Identify which cell holds the provided text, then report its (X, Y) central coordinate. 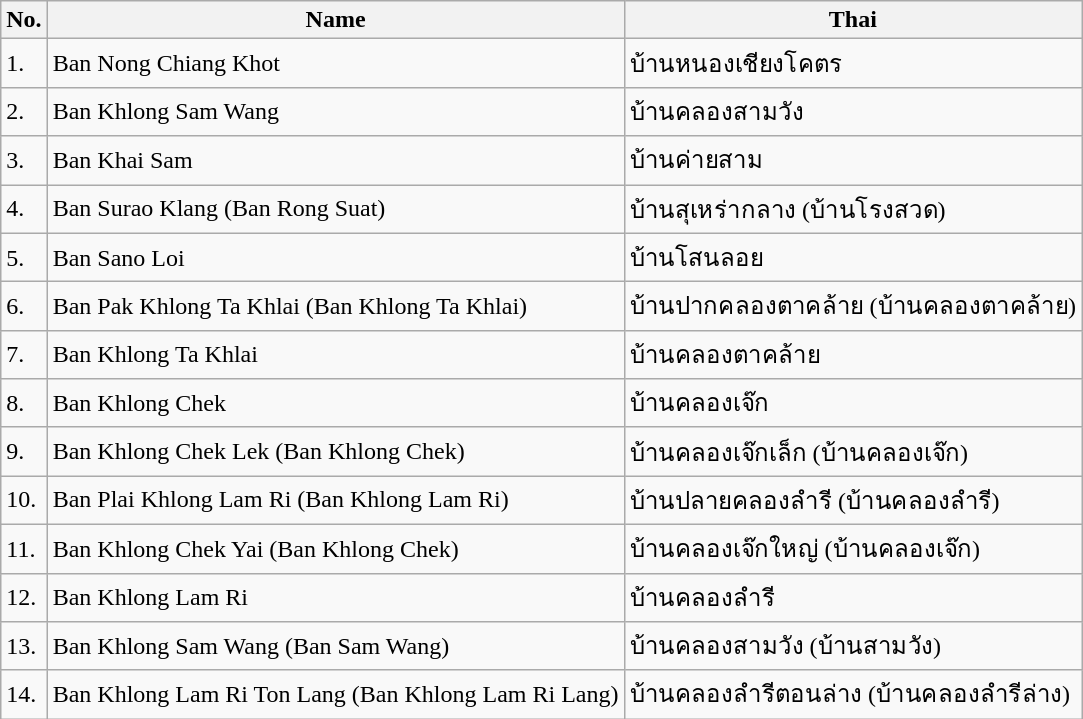
9. (24, 452)
8. (24, 404)
บ้านคลองลำรีตอนล่าง (บ้านคลองลำรีล่าง) (853, 694)
Ban Pak Khlong Ta Khlai (Ban Khlong Ta Khlai) (336, 306)
11. (24, 548)
บ้านสุเหร่ากลาง (บ้านโรงสวด) (853, 208)
บ้านคลองสามวัง (บ้านสามวัง) (853, 646)
6. (24, 306)
Name (336, 20)
บ้านค่ายสาม (853, 160)
1. (24, 64)
Ban Khlong Chek Lek (Ban Khlong Chek) (336, 452)
2. (24, 112)
บ้านหนองเชียงโคตร (853, 64)
Thai (853, 20)
บ้านปลายคลองลำรี (บ้านคลองลำรี) (853, 500)
10. (24, 500)
บ้านคลองเจ๊ก (853, 404)
5. (24, 258)
12. (24, 598)
บ้านปากคลองตาคล้าย (บ้านคลองตาคล้าย) (853, 306)
บ้านคลองเจ๊กเล็ก (บ้านคลองเจ๊ก) (853, 452)
No. (24, 20)
3. (24, 160)
Ban Nong Chiang Khot (336, 64)
7. (24, 354)
13. (24, 646)
Ban Khai Sam (336, 160)
Ban Khlong Chek Yai (Ban Khlong Chek) (336, 548)
Ban Khlong Lam Ri Ton Lang (Ban Khlong Lam Ri Lang) (336, 694)
บ้านโสนลอย (853, 258)
Ban Khlong Chek (336, 404)
4. (24, 208)
Ban Khlong Lam Ri (336, 598)
Ban Khlong Sam Wang (336, 112)
บ้านคลองตาคล้าย (853, 354)
14. (24, 694)
Ban Plai Khlong Lam Ri (Ban Khlong Lam Ri) (336, 500)
บ้านคลองลำรี (853, 598)
บ้านคลองเจ๊กใหญ่ (บ้านคลองเจ๊ก) (853, 548)
Ban Khlong Sam Wang (Ban Sam Wang) (336, 646)
บ้านคลองสามวัง (853, 112)
Ban Khlong Ta Khlai (336, 354)
Ban Sano Loi (336, 258)
Ban Surao Klang (Ban Rong Suat) (336, 208)
